Output the [x, y] coordinate of the center of the cell containing the given text.  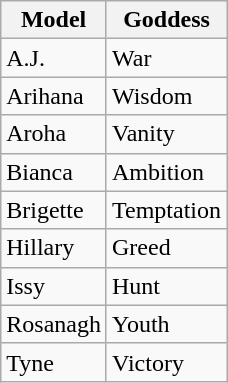
Hillary [54, 248]
Vanity [166, 134]
Hunt [166, 286]
Greed [166, 248]
Issy [54, 286]
Model [54, 20]
Wisdom [166, 96]
Youth [166, 324]
Aroha [54, 134]
Bianca [54, 172]
Ambition [166, 172]
Goddess [166, 20]
War [166, 58]
Victory [166, 362]
Brigette [54, 210]
Arihana [54, 96]
Tyne [54, 362]
Rosanagh [54, 324]
Temptation [166, 210]
A.J. [54, 58]
